From the cell containing the given text, extract its center point as (X, Y) coordinate. 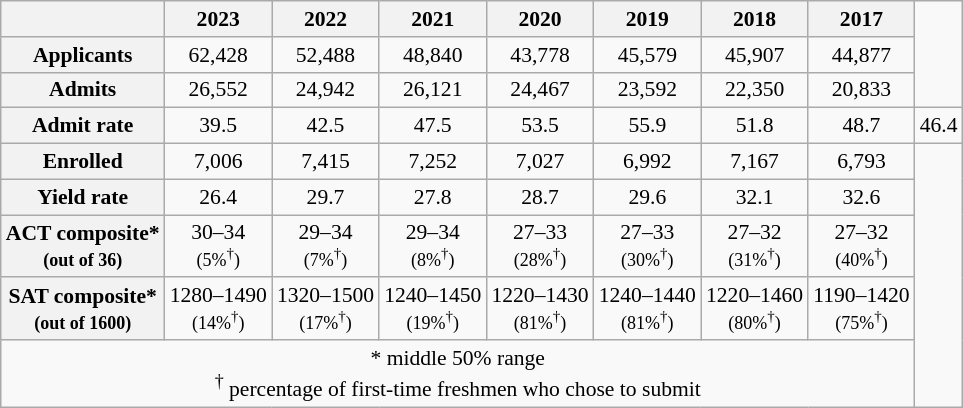
47.5 (432, 126)
20,833 (861, 90)
39.5 (218, 126)
29–34(8%†) (432, 246)
2023 (218, 19)
23,592 (648, 90)
45,579 (648, 54)
62,428 (218, 54)
6,992 (648, 161)
22,350 (754, 90)
1240–1450(19%†) (432, 308)
2017 (861, 19)
2018 (754, 19)
24,467 (540, 90)
6,793 (861, 161)
27–32(31%†) (754, 246)
2021 (432, 19)
53.5 (540, 126)
7,252 (432, 161)
55.9 (648, 126)
26.4 (218, 197)
* middle 50% range † percentage of first-time freshmen who chose to submit (458, 374)
27–32(40%†) (861, 246)
27–33(28%†) (540, 246)
1220–1460(80%†) (754, 308)
7,167 (754, 161)
24,942 (326, 90)
1190–1420(75%†) (861, 308)
Yield rate (83, 197)
45,907 (754, 54)
52,488 (326, 54)
Admits (83, 90)
32.1 (754, 197)
29.7 (326, 197)
SAT composite*(out of 1600) (83, 308)
46.4 (939, 126)
29.6 (648, 197)
26,552 (218, 90)
7,027 (540, 161)
29–34(7%†) (326, 246)
30–34(5%†) (218, 246)
2019 (648, 19)
7,415 (326, 161)
1280–1490(14%†) (218, 308)
27.8 (432, 197)
1220–1430(81%†) (540, 308)
48.7 (861, 126)
27–33(30%†) (648, 246)
26,121 (432, 90)
51.8 (754, 126)
44,877 (861, 54)
28.7 (540, 197)
1320–1500(17%†) (326, 308)
Admit rate (83, 126)
Applicants (83, 54)
48,840 (432, 54)
Enrolled (83, 161)
2022 (326, 19)
ACT composite*(out of 36) (83, 246)
32.6 (861, 197)
7,006 (218, 161)
43,778 (540, 54)
2020 (540, 19)
1240–1440(81%†) (648, 308)
42.5 (326, 126)
